Output the [x, y] coordinate of the center of the cell containing the given text.  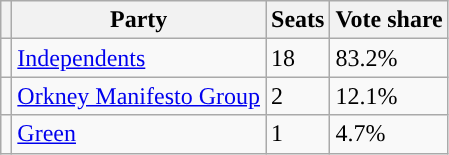
83.2% [389, 58]
Independents [139, 58]
Green [139, 134]
Party [139, 20]
18 [298, 58]
Orkney Manifesto Group [139, 96]
12.1% [389, 96]
1 [298, 134]
2 [298, 96]
4.7% [389, 134]
Vote share [389, 20]
Seats [298, 20]
